Return (X, Y) of the center of cell containing provided text 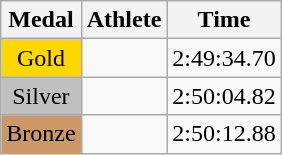
Athlete (124, 20)
2:50:12.88 (224, 134)
Silver (41, 96)
Medal (41, 20)
Gold (41, 58)
Bronze (41, 134)
Time (224, 20)
2:50:04.82 (224, 96)
2:49:34.70 (224, 58)
